Search for the cell housing the specified text and yield its [X, Y] center coordinate. 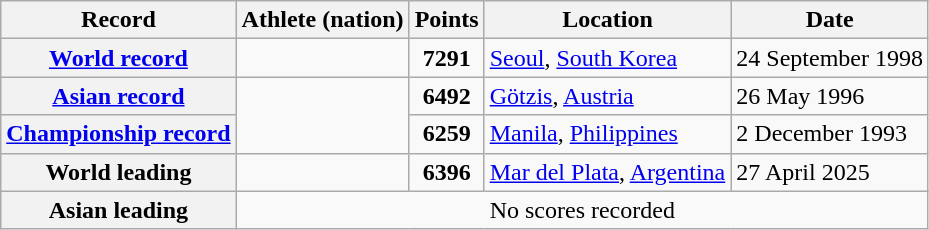
No scores recorded [582, 210]
Seoul, South Korea [608, 58]
7291 [446, 58]
Points [446, 20]
2 December 1993 [830, 134]
6492 [446, 96]
Championship record [118, 134]
World leading [118, 172]
Manila, Philippines [608, 134]
Götzis, Austria [608, 96]
Mar del Plata, Argentina [608, 172]
Asian record [118, 96]
24 September 1998 [830, 58]
Date [830, 20]
26 May 1996 [830, 96]
Location [608, 20]
6259 [446, 134]
World record [118, 58]
27 April 2025 [830, 172]
Athlete (nation) [322, 20]
Record [118, 20]
Asian leading [118, 210]
6396 [446, 172]
